From the cell containing the given text, extract its center point as (x, y) coordinate. 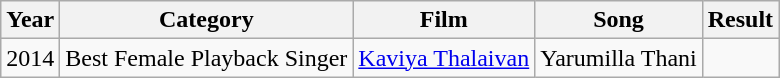
Result (740, 20)
2014 (30, 58)
Film (444, 20)
Song (619, 20)
Yarumilla Thani (619, 58)
Best Female Playback Singer (206, 58)
Category (206, 20)
Year (30, 20)
Kaviya Thalaivan (444, 58)
